Search for the cell housing the specified text and yield its [X, Y] center coordinate. 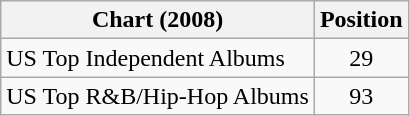
US Top Independent Albums [158, 58]
Position [361, 20]
US Top R&B/Hip-Hop Albums [158, 96]
Chart (2008) [158, 20]
93 [361, 96]
29 [361, 58]
